Search for the cell housing the specified text and yield its [x, y] center coordinate. 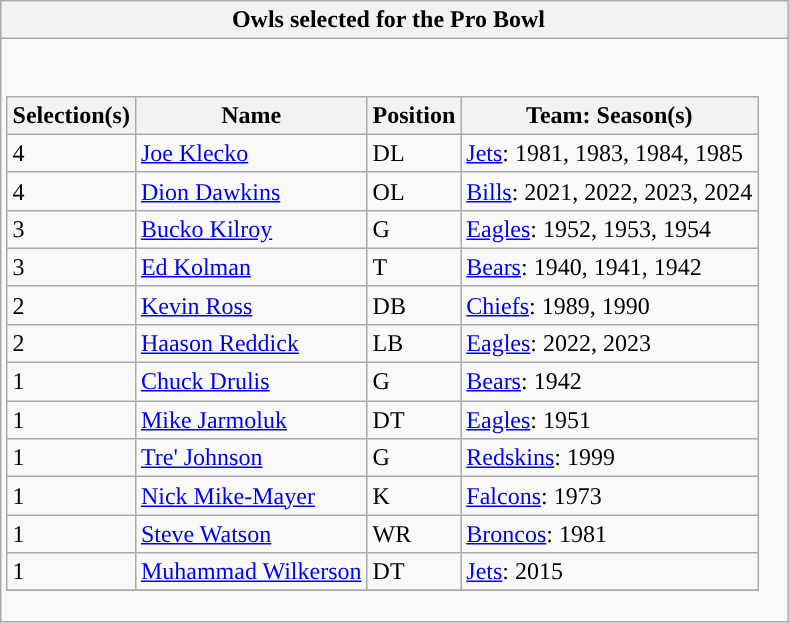
WR [414, 534]
K [414, 496]
Selection(s) [71, 115]
Tre' Johnson [251, 458]
Eagles: 2022, 2023 [610, 343]
Eagles: 1951 [610, 420]
Chiefs: 1989, 1990 [610, 305]
Bears: 1940, 1941, 1942 [610, 267]
Kevin Ross [251, 305]
Bucko Kilroy [251, 229]
DL [414, 153]
Team: Season(s) [610, 115]
Ed Kolman [251, 267]
Bears: 1942 [610, 382]
Name [251, 115]
Joe Klecko [251, 153]
Muhammad Wilkerson [251, 572]
T [414, 267]
Falcons: 1973 [610, 496]
Dion Dawkins [251, 191]
Mike Jarmoluk [251, 420]
Bills: 2021, 2022, 2023, 2024 [610, 191]
Haason Reddick [251, 343]
Jets: 1981, 1983, 1984, 1985 [610, 153]
Steve Watson [251, 534]
OL [414, 191]
Nick Mike-Mayer [251, 496]
Broncos: 1981 [610, 534]
Owls selected for the Pro Bowl [394, 20]
DB [414, 305]
LB [414, 343]
Chuck Drulis [251, 382]
Redskins: 1999 [610, 458]
Position [414, 115]
Jets: 2015 [610, 572]
Eagles: 1952, 1953, 1954 [610, 229]
